Locate the cell with the specified text and output its (X, Y) center coordinate. 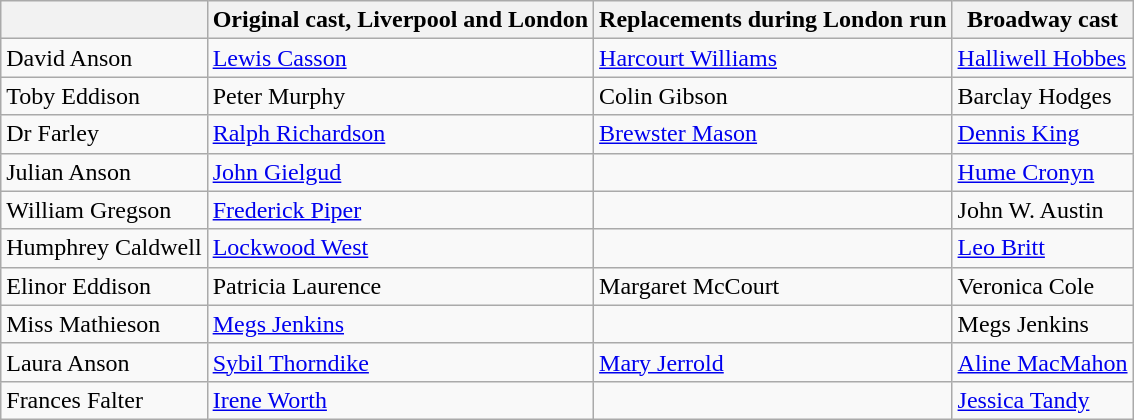
John Gielgud (400, 172)
Frances Falter (104, 400)
Lockwood West (400, 248)
Dennis King (1042, 134)
Lewis Casson (400, 58)
Humphrey Caldwell (104, 248)
Julian Anson (104, 172)
Toby Eddison (104, 96)
Irene Worth (400, 400)
Replacements during London run (773, 20)
Margaret McCourt (773, 286)
Patricia Laurence (400, 286)
Veronica Cole (1042, 286)
Jessica Tandy (1042, 400)
Peter Murphy (400, 96)
Laura Anson (104, 362)
Aline MacMahon (1042, 362)
Miss Mathieson (104, 324)
Barclay Hodges (1042, 96)
Harcourt Williams (773, 58)
William Gregson (104, 210)
Halliwell Hobbes (1042, 58)
Leo Britt (1042, 248)
Colin Gibson (773, 96)
David Anson (104, 58)
Dr Farley (104, 134)
Original cast, Liverpool and London (400, 20)
Broadway cast (1042, 20)
Elinor Eddison (104, 286)
Sybil Thorndike (400, 362)
Hume Cronyn (1042, 172)
Ralph Richardson (400, 134)
John W. Austin (1042, 210)
Frederick Piper (400, 210)
Mary Jerrold (773, 362)
Brewster Mason (773, 134)
